From the cell containing the given text, extract its center point as (X, Y) coordinate. 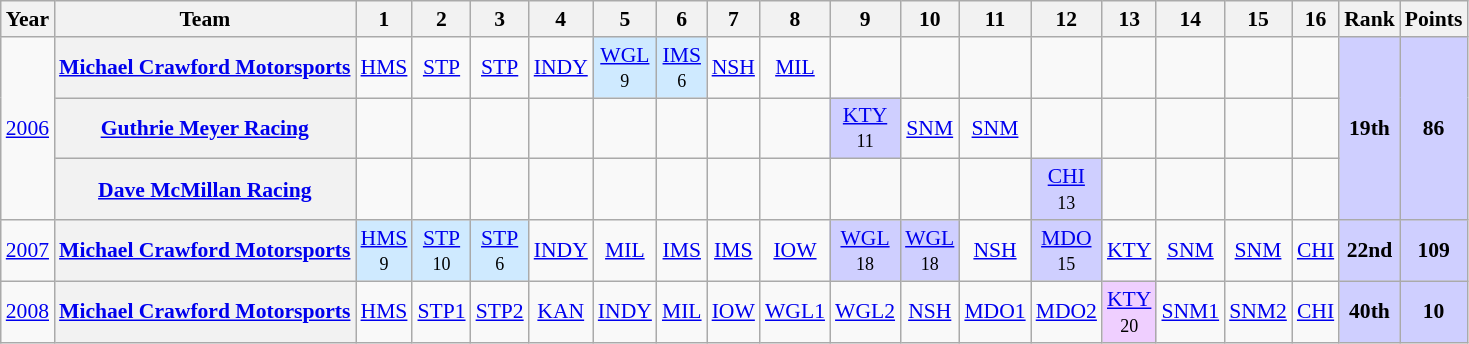
14 (1190, 19)
STP10 (441, 250)
KTY11 (865, 128)
Points (1434, 19)
2006 (28, 128)
7 (734, 19)
WGL2 (865, 312)
HMS9 (384, 250)
2008 (28, 312)
CHI13 (1066, 190)
MDO15 (1066, 250)
15 (1258, 19)
2 (441, 19)
Rank (1370, 19)
KTY (1129, 250)
5 (625, 19)
109 (1434, 250)
12 (1066, 19)
19th (1370, 128)
3 (500, 19)
86 (1434, 128)
Team (204, 19)
IMS6 (682, 68)
STP2 (500, 312)
WGL1 (795, 312)
MDO1 (994, 312)
40th (1370, 312)
SNM2 (1258, 312)
1 (384, 19)
16 (1316, 19)
11 (994, 19)
Year (28, 19)
8 (795, 19)
Dave McMillan Racing (204, 190)
9 (865, 19)
6 (682, 19)
MDO2 (1066, 312)
2007 (28, 250)
WGL9 (625, 68)
Guthrie Meyer Racing (204, 128)
STP1 (441, 312)
KAN (561, 312)
SNM1 (1190, 312)
13 (1129, 19)
4 (561, 19)
22nd (1370, 250)
KTY20 (1129, 312)
STP6 (500, 250)
